Return [x, y] of the center of cell containing provided text 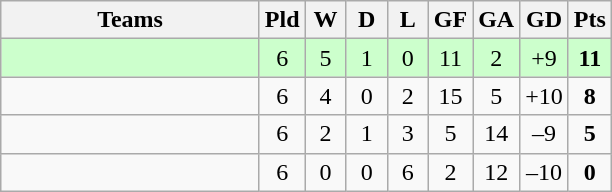
GA [496, 20]
W [326, 20]
–10 [544, 172]
–9 [544, 134]
8 [590, 96]
Pld [282, 20]
GF [450, 20]
+10 [544, 96]
3 [408, 134]
D [366, 20]
L [408, 20]
+9 [544, 58]
14 [496, 134]
4 [326, 96]
Teams [130, 20]
12 [496, 172]
GD [544, 20]
15 [450, 96]
Pts [590, 20]
